Extract the [X, Y] coordinate from the center of the cell holding the provided text.  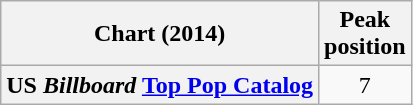
Chart (2014) [160, 34]
7 [365, 85]
Peakposition [365, 34]
US Billboard Top Pop Catalog [160, 85]
